Return the (x, y) coordinate for the center point of the cell that contains the specified text.  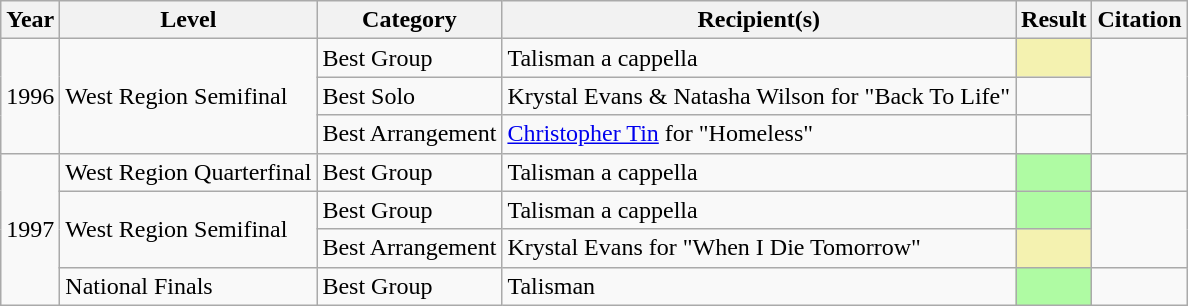
Result (1054, 20)
1997 (30, 229)
Year (30, 20)
Talisman (759, 286)
Christopher Tin for "Homeless" (759, 134)
Krystal Evans for "When I Die Tomorrow" (759, 248)
National Finals (188, 286)
Level (188, 20)
West Region Quarterfinal (188, 172)
Citation (1140, 20)
Recipient(s) (759, 20)
Best Solo (410, 96)
Krystal Evans & Natasha Wilson for "Back To Life" (759, 96)
Category (410, 20)
1996 (30, 96)
